Provide the [X, Y] coordinate of the cell's center where the given text is located.  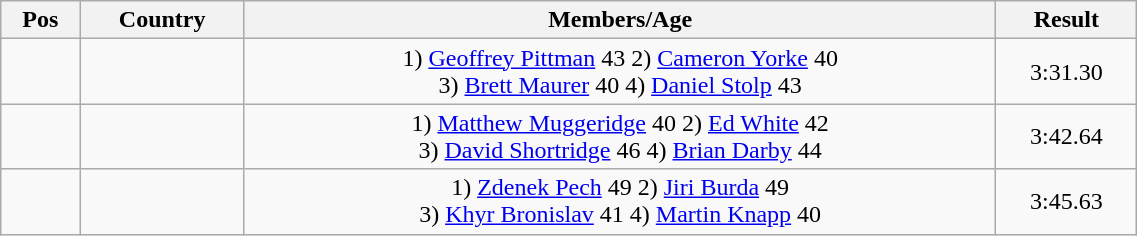
Members/Age [620, 20]
3:42.64 [1066, 136]
Result [1066, 20]
3:31.30 [1066, 72]
1) Geoffrey Pittman 43 2) Cameron Yorke 403) Brett Maurer 40 4) Daniel Stolp 43 [620, 72]
1) Zdenek Pech 49 2) Jiri Burda 493) Khyr Bronislav 41 4) Martin Knapp 40 [620, 202]
1) Matthew Muggeridge 40 2) Ed White 423) David Shortridge 46 4) Brian Darby 44 [620, 136]
Pos [40, 20]
Country [162, 20]
3:45.63 [1066, 202]
